Extract the [x, y] coordinate from the center of the cell holding the provided text.  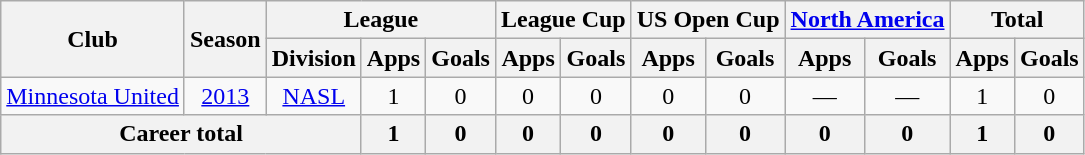
Minnesota United [93, 96]
US Open Cup [708, 20]
2013 [225, 96]
Season [225, 39]
League Cup [563, 20]
Total [1017, 20]
Career total [182, 134]
North America [868, 20]
Club [93, 39]
League [380, 20]
Division [314, 58]
NASL [314, 96]
